For the text-containing cell, return its midpoint in (x, y) coordinate format. 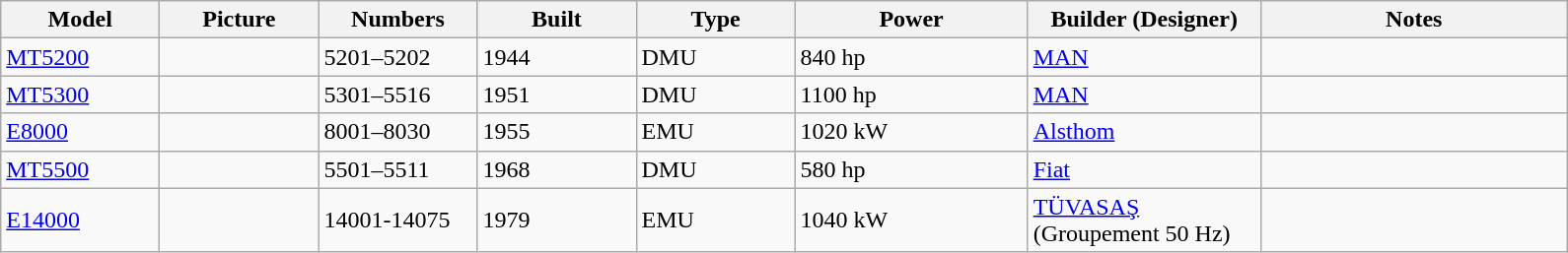
5501–5511 (398, 169)
Builder (Designer) (1144, 20)
5301–5516 (398, 95)
E14000 (81, 221)
Model (81, 20)
E8000 (81, 132)
14001-14075 (398, 221)
Numbers (398, 20)
MT5300 (81, 95)
MT5200 (81, 57)
1951 (556, 95)
5201–5202 (398, 57)
Alsthom (1144, 132)
Type (716, 20)
580 hp (911, 169)
840 hp (911, 57)
1040 kW (911, 221)
Power (911, 20)
TÜVASAŞ (Groupement 50 Hz) (1144, 221)
1955 (556, 132)
8001–8030 (398, 132)
1100 hp (911, 95)
Notes (1414, 20)
Picture (239, 20)
Fiat (1144, 169)
1944 (556, 57)
Built (556, 20)
1968 (556, 169)
1020 kW (911, 132)
1979 (556, 221)
MT5500 (81, 169)
